Determine the [x, y] coordinate at the center of the cell enclosing the given text.  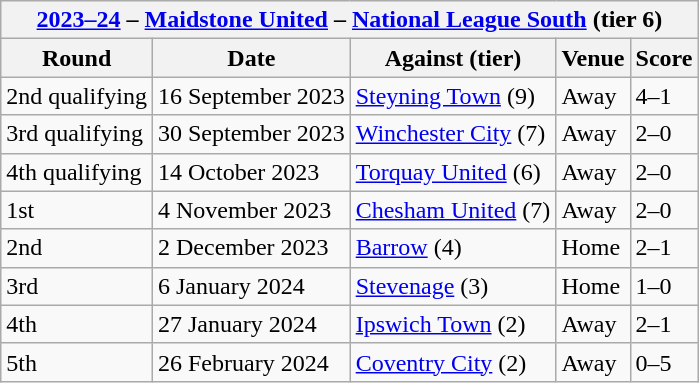
Score [664, 58]
4th qualifying [77, 172]
Coventry City (2) [453, 362]
Against (tier) [453, 58]
Steyning Town (9) [453, 96]
1–0 [664, 286]
26 February 2024 [251, 362]
16 September 2023 [251, 96]
2nd [77, 248]
Torquay United (6) [453, 172]
4–1 [664, 96]
2nd qualifying [77, 96]
6 January 2024 [251, 286]
Stevenage (3) [453, 286]
Round [77, 58]
2023–24 – Maidstone United – National League South (tier 6) [350, 20]
4 November 2023 [251, 210]
3rd [77, 286]
5th [77, 362]
Date [251, 58]
1st [77, 210]
Winchester City (7) [453, 134]
27 January 2024 [251, 324]
3rd qualifying [77, 134]
Barrow (4) [453, 248]
30 September 2023 [251, 134]
0–5 [664, 362]
4th [77, 324]
Chesham United (7) [453, 210]
Ipswich Town (2) [453, 324]
14 October 2023 [251, 172]
Venue [593, 58]
2 December 2023 [251, 248]
